Scan for the cell matching the given text and deliver its [x, y] coordinate at center. 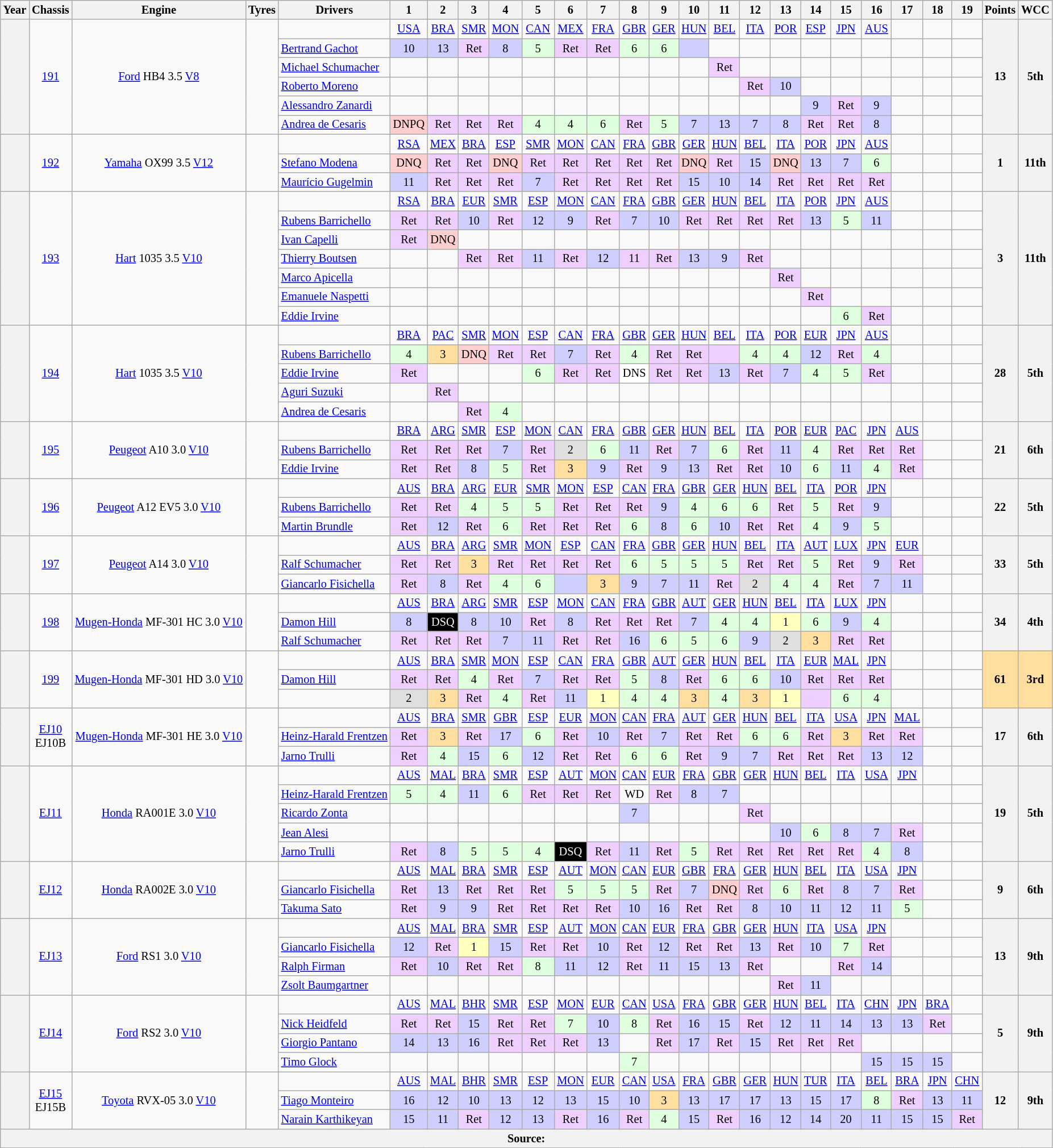
Ford RS1 3.0 V10 [159, 957]
Source: [526, 1138]
DNPQ [409, 124]
EJ10EJ10B [50, 737]
28 [1000, 373]
Thierry Boutsen [334, 259]
Marco Apicella [334, 278]
Ford HB4 3.5 V8 [159, 77]
TUR [815, 1081]
Aguri Suzuki [334, 392]
Tiago Monteiro [334, 1100]
194 [50, 373]
Chassis [50, 10]
DNS [634, 373]
Tyres [262, 10]
21 [1000, 450]
EJ14 [50, 1033]
Drivers [334, 10]
EJ11 [50, 813]
Toyota RVX-05 3.0 V10 [159, 1100]
Engine [159, 10]
EJ15EJ15B [50, 1100]
18 [938, 10]
Alessandro Zanardi [334, 106]
WD [634, 794]
Giorgio Pantano [334, 1043]
198 [50, 622]
Ford RS2 3.0 V10 [159, 1033]
Mugen-Honda MF-301 HE 3.0 V10 [159, 737]
Honda RA002E 3.0 V10 [159, 890]
Martin Brundle [334, 526]
195 [50, 450]
Jean Alesi [334, 833]
33 [1000, 565]
197 [50, 565]
Nick Heidfeld [334, 1024]
Maurício Gugelmin [334, 182]
4th [1035, 622]
193 [50, 259]
Bertrand Gachot [334, 48]
3rd [1035, 680]
192 [50, 163]
Peugeot A12 EV5 3.0 V10 [159, 507]
199 [50, 680]
Roberto Moreno [334, 86]
Ralph Firman [334, 966]
196 [50, 507]
Honda RA001E 3.0 V10 [159, 813]
EJ12 [50, 890]
Mugen-Honda MF-301 HC 3.0 V10 [159, 622]
Peugeot A10 3.0 V10 [159, 450]
61 [1000, 680]
Zsolt Baumgartner [334, 985]
Yamaha OX99 3.5 V12 [159, 163]
20 [846, 1119]
22 [1000, 507]
WCC [1035, 10]
Emanuele Naspetti [334, 297]
EJ13 [50, 957]
34 [1000, 622]
Takuma Sato [334, 909]
Timo Glock [334, 1062]
Mugen-Honda MF-301 HD 3.0 V10 [159, 680]
Michael Schumacher [334, 67]
191 [50, 77]
Stefano Modena [334, 163]
Narain Karthikeyan [334, 1119]
Peugeot A14 3.0 V10 [159, 565]
Ricardo Zonta [334, 813]
Year [15, 10]
Points [1000, 10]
Ivan Capelli [334, 239]
